Scan for the cell matching the given text and deliver its [X, Y] coordinate at center. 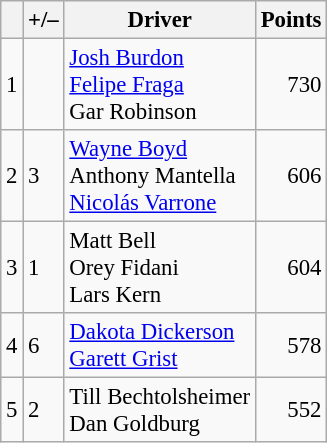
Points [290, 20]
5 [12, 410]
6 [44, 346]
Matt Bell Orey Fidani Lars Kern [160, 268]
552 [290, 410]
606 [290, 176]
Wayne Boyd Anthony Mantella Nicolás Varrone [160, 176]
730 [290, 85]
604 [290, 268]
+/– [44, 20]
4 [12, 346]
Till Bechtolsheimer Dan Goldburg [160, 410]
Driver [160, 20]
Dakota Dickerson Garett Grist [160, 346]
578 [290, 346]
Josh Burdon Felipe Fraga Gar Robinson [160, 85]
